Output the (X, Y) coordinate of the center of the cell containing the given text.  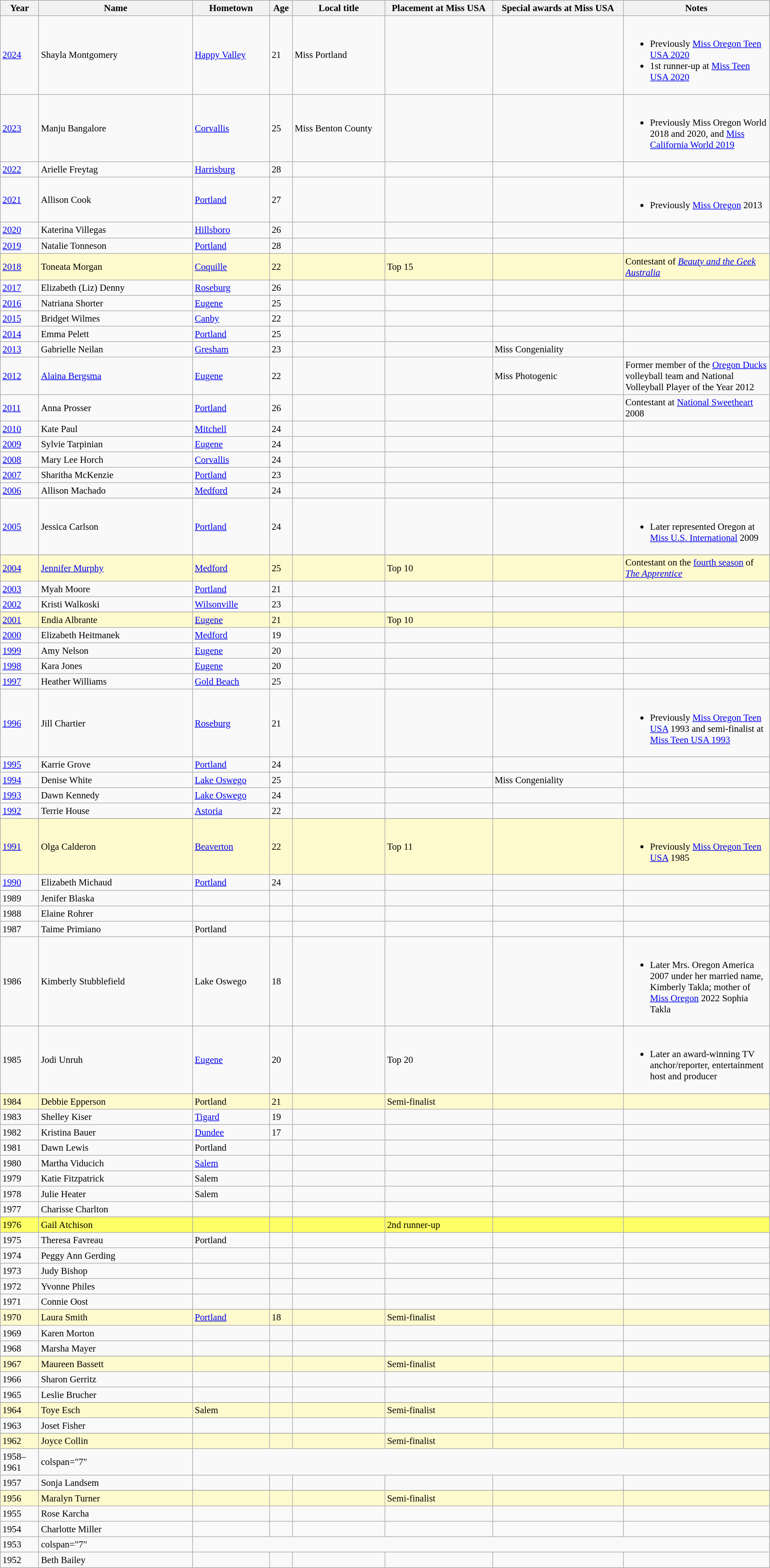
Contestant of Beauty and the Geek Australia (696, 267)
Canby (231, 319)
Jill Chartier (115, 723)
1953 (20, 1545)
1974 (20, 1256)
2015 (20, 319)
Gold Beach (231, 682)
Toye Esch (115, 1410)
Gail Atchison (115, 1225)
Top 15 (439, 267)
1984 (20, 1101)
Katie Fitzpatrick (115, 1179)
2021 (20, 200)
Gabrielle Neilan (115, 349)
1993 (20, 795)
1985 (20, 1060)
1971 (20, 1302)
2020 (20, 230)
1976 (20, 1225)
Miss Portland (339, 55)
1952 (20, 1560)
17 (281, 1132)
Alaina Bergsma (115, 376)
2010 (20, 429)
1969 (20, 1333)
Laura Smith (115, 1317)
2009 (20, 444)
Allison Cook (115, 200)
Marsha Mayer (115, 1348)
Tigard (231, 1117)
Beaverton (231, 847)
Age (281, 8)
Allison Machado (115, 491)
Previously Miss Oregon Teen USA 20201st runner-up at Miss Teen USA 2020 (696, 55)
Later Mrs. Oregon America 2007 under her married name, Kimberly Takla; mother of Miss Oregon 2022 Sophia Takla (696, 981)
2003 (20, 589)
Olga Calderon (115, 847)
2002 (20, 605)
1955 (20, 1514)
2018 (20, 267)
1990 (20, 883)
Martha Viducich (115, 1163)
2023 (20, 128)
2011 (20, 408)
1966 (20, 1379)
1983 (20, 1117)
1991 (20, 847)
2006 (20, 491)
Theresa Favreau (115, 1240)
Arielle Freytag (115, 170)
1973 (20, 1271)
Karrie Grove (115, 765)
Gresham (231, 349)
Dawn Kennedy (115, 795)
Maureen Bassett (115, 1364)
Myah Moore (115, 589)
2012 (20, 376)
2008 (20, 460)
Joyce Collin (115, 1441)
Sharitha McKenzie (115, 475)
Charisse Charlton (115, 1209)
Previously Miss Oregon 2013 (696, 200)
Rose Karcha (115, 1514)
1972 (20, 1287)
1987 (20, 929)
Elizabeth (Liz) Denny (115, 287)
Hometown (231, 8)
Julie Heater (115, 1194)
2022 (20, 170)
Maralyn Turner (115, 1499)
1962 (20, 1441)
1988 (20, 913)
Natalie Tonneson (115, 246)
1994 (20, 780)
Anna Prosser (115, 408)
Jessica Carlson (115, 526)
1957 (20, 1483)
1978 (20, 1194)
Karen Morton (115, 1333)
Notes (696, 8)
Charlotte Miller (115, 1529)
Later represented Oregon at Miss U.S. International 2009 (696, 526)
1981 (20, 1148)
Sonja Landsem (115, 1483)
Shelley Kiser (115, 1117)
1999 (20, 651)
Yvonne Philes (115, 1287)
1980 (20, 1163)
Mitchell (231, 429)
Elizabeth Heitmanek (115, 635)
Name (115, 8)
Later an award-winning TV anchor/reporter, entertainment host and producer (696, 1060)
Beth Bailey (115, 1560)
Previously Miss Oregon Teen USA 1993 and semi-finalist at Miss Teen USA 1993 (696, 723)
Manju Bangalore (115, 128)
1982 (20, 1132)
Terrie House (115, 811)
Previously Miss Oregon World 2018 and 2020, and Miss California World 2019 (696, 128)
1965 (20, 1395)
2001 (20, 620)
2004 (20, 568)
Katerina Villegas (115, 230)
Top 11 (439, 847)
Jodi Unruh (115, 1060)
Leslie Brucher (115, 1395)
1968 (20, 1348)
Miss Benton County (339, 128)
Contestant on the fourth season of The Apprentice (696, 568)
Kristina Bauer (115, 1132)
Sharon Gerritz (115, 1379)
1986 (20, 981)
1970 (20, 1317)
1977 (20, 1209)
2005 (20, 526)
Previously Miss Oregon Teen USA 1985 (696, 847)
Dundee (231, 1132)
2019 (20, 246)
Kara Jones (115, 666)
Kimberly Stubblefield (115, 981)
Special awards at Miss USA (558, 8)
1998 (20, 666)
1995 (20, 765)
Elizabeth Michaud (115, 883)
1996 (20, 723)
1992 (20, 811)
Debbie Epperson (115, 1101)
Kristi Walkoski (115, 605)
Placement at Miss USA (439, 8)
1979 (20, 1179)
Natriana Shorter (115, 303)
Kate Paul (115, 429)
Jenifer Blaska (115, 898)
Year (20, 8)
27 (281, 200)
Hillsboro (231, 230)
Peggy Ann Gerding (115, 1256)
1964 (20, 1410)
1956 (20, 1499)
Dawn Lewis (115, 1148)
Emma Pelett (115, 334)
2nd runner-up (439, 1225)
Endia Albrante (115, 620)
1954 (20, 1529)
Elaine Rohrer (115, 913)
1967 (20, 1364)
2016 (20, 303)
Harrisburg (231, 170)
Mary Lee Horch (115, 460)
Former member of the Oregon Ducks volleyball team and National Volleyball Player of the Year 2012 (696, 376)
Heather Williams (115, 682)
1989 (20, 898)
2017 (20, 287)
2013 (20, 349)
Happy Valley (231, 55)
Sylvie Tarpinian (115, 444)
2000 (20, 635)
Contestant at National Sweetheart 2008 (696, 408)
Joset Fisher (115, 1425)
Local title (339, 8)
Taime Primiano (115, 929)
Bridget Wilmes (115, 319)
Judy Bishop (115, 1271)
Miss Photogenic (558, 376)
1963 (20, 1425)
1997 (20, 682)
Amy Nelson (115, 651)
Shayla Montgomery (115, 55)
2007 (20, 475)
Wilsonville (231, 605)
2024 (20, 55)
Toneata Morgan (115, 267)
2014 (20, 334)
Jennifer Murphy (115, 568)
Astoria (231, 811)
Denise White (115, 780)
1975 (20, 1240)
Coquille (231, 267)
Top 20 (439, 1060)
Connie Oost (115, 1302)
1958–1961 (20, 1462)
